Extract the (x, y) coordinate from the center of the cell holding the provided text.  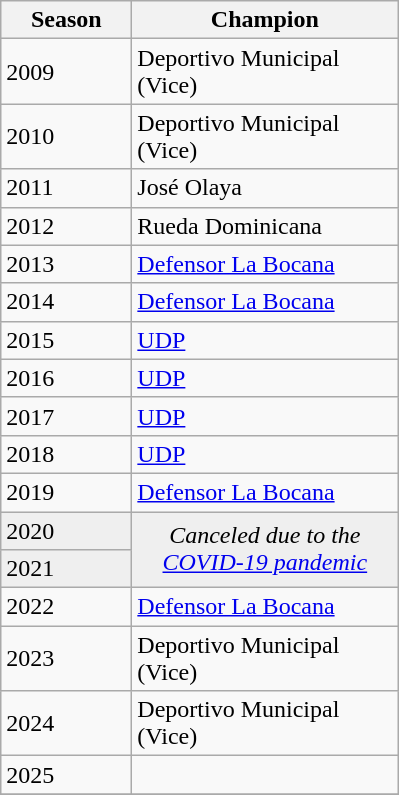
2021 (66, 569)
Canceled due to the COVID-19 pandemic (265, 550)
2012 (66, 226)
2022 (66, 607)
2018 (66, 454)
2010 (66, 136)
Season (66, 20)
2011 (66, 188)
Champion (265, 20)
José Olaya (265, 188)
2015 (66, 340)
2025 (66, 775)
2009 (66, 72)
2014 (66, 302)
2017 (66, 416)
Rueda Dominicana (265, 226)
2019 (66, 492)
2016 (66, 378)
2020 (66, 531)
2013 (66, 264)
2023 (66, 658)
2024 (66, 724)
